Determine the (X, Y) coordinate at the center of the cell enclosing the given text.  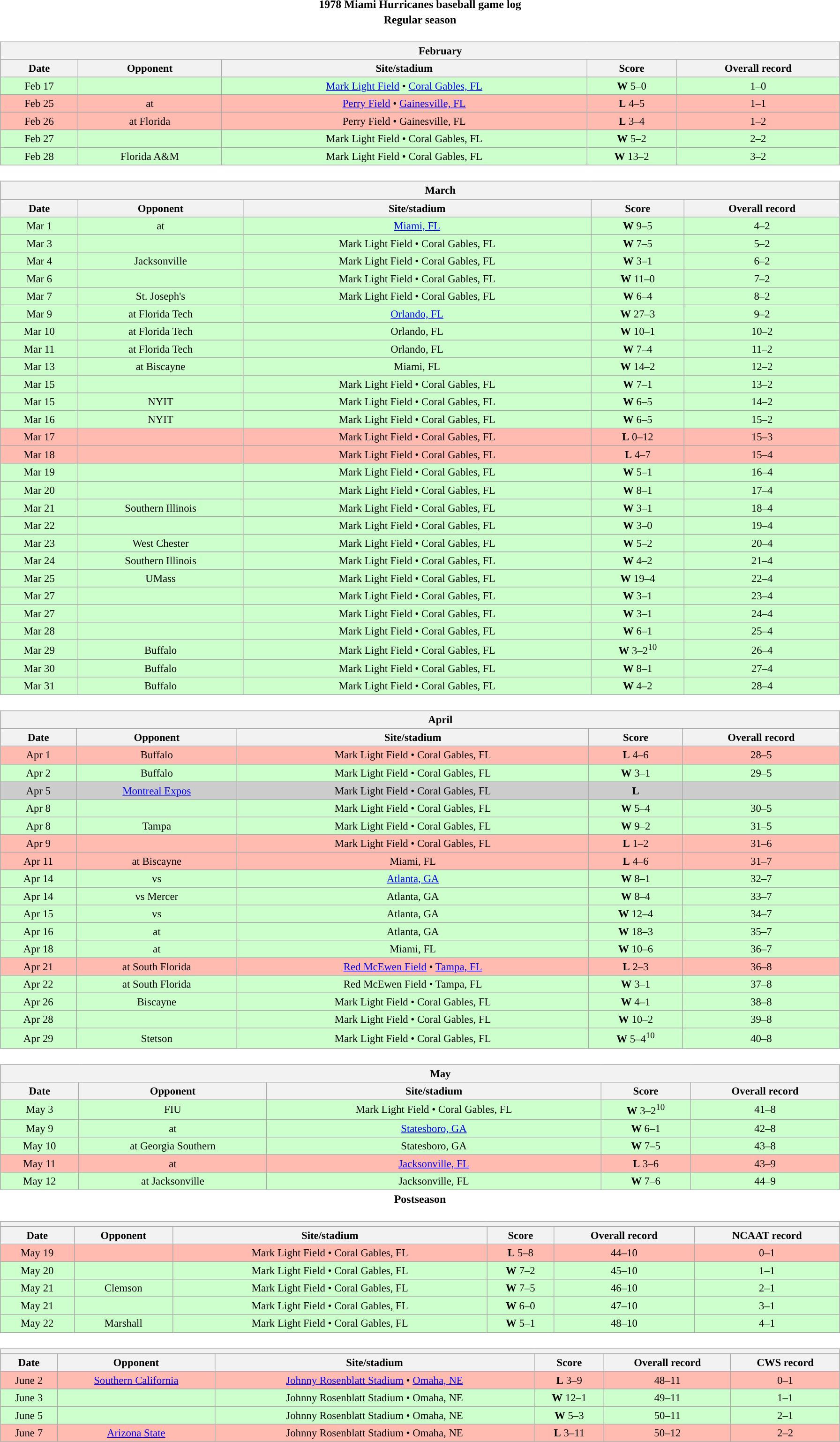
37–8 (761, 984)
L 3–6 (646, 1163)
May 12 (39, 1181)
W 10–1 (637, 332)
February (420, 51)
May 11 (39, 1163)
Arizona State (136, 1433)
Florida A&M (150, 157)
May 22 (37, 1323)
28–5 (761, 755)
W 8–4 (636, 896)
at Florida (150, 121)
Mar 18 (39, 455)
June 5 (29, 1415)
41–8 (765, 1110)
Mar 20 (39, 490)
Apr 1 (38, 755)
Mar 7 (39, 296)
W 10–6 (636, 949)
Mar 10 (39, 332)
38–8 (761, 1002)
June 2 (29, 1380)
13–2 (762, 384)
May 20 (37, 1271)
Mar 16 (39, 420)
Montreal Expos (157, 791)
22–4 (762, 578)
9–2 (762, 314)
27–4 (762, 669)
34–7 (761, 914)
11–2 (762, 349)
Jacksonville (161, 261)
W 13–2 (632, 157)
W 5–0 (632, 86)
W 3–0 (637, 525)
43–8 (765, 1146)
Mar 25 (39, 578)
35–7 (761, 931)
March (420, 190)
W 14–2 (637, 367)
June 7 (29, 1433)
29–5 (761, 773)
36–8 (761, 967)
L 3–9 (569, 1380)
Mar 11 (39, 349)
Apr 16 (38, 931)
Apr 29 (38, 1038)
Tampa (157, 826)
20–4 (762, 543)
UMass (161, 578)
10–2 (762, 332)
Clemson (123, 1288)
24–4 (762, 613)
W 10–2 (636, 1019)
43–9 (765, 1163)
W 7–4 (637, 349)
W 5–410 (636, 1038)
W 6–0 (520, 1306)
Stetson (157, 1038)
Mar 29 (39, 649)
39–8 (761, 1019)
49–11 (667, 1397)
6–2 (762, 261)
15–4 (762, 455)
18–4 (762, 508)
12–2 (762, 367)
Mar 30 (39, 669)
W 19–4 (637, 578)
Marshall (123, 1323)
42–8 (765, 1128)
Mar 1 (39, 226)
Mar 13 (39, 367)
W 5–3 (569, 1415)
45–10 (624, 1271)
L 2–3 (636, 967)
33–7 (761, 896)
36–7 (761, 949)
Biscayne (157, 1002)
19–4 (762, 525)
4–2 (762, 226)
Apr 2 (38, 773)
L 5–8 (520, 1253)
W 6–4 (637, 296)
May 10 (39, 1146)
Southern California (136, 1380)
3–1 (767, 1306)
Mar 28 (39, 631)
1–0 (758, 86)
W 11–0 (637, 279)
Apr 15 (38, 914)
Feb 28 (39, 157)
Apr 21 (38, 967)
15–2 (762, 420)
Apr 5 (38, 791)
44–10 (624, 1253)
1–2 (758, 121)
Mar 4 (39, 261)
17–4 (762, 490)
W 7–6 (646, 1181)
31–7 (761, 861)
Feb 25 (39, 104)
7–2 (762, 279)
21–4 (762, 560)
3–2 (758, 157)
W 27–3 (637, 314)
Apr 9 (38, 843)
W 18–3 (636, 931)
W 7–2 (520, 1271)
W 7–1 (637, 384)
44–9 (765, 1181)
June 3 (29, 1397)
at Jacksonville (172, 1181)
NCAAT record (767, 1235)
CWS record (785, 1362)
W 12–1 (569, 1397)
May 9 (39, 1128)
Mar 23 (39, 543)
Mar 6 (39, 279)
FIU (172, 1110)
15–3 (762, 437)
May 19 (37, 1253)
St. Joseph's (161, 296)
Apr 18 (38, 949)
Mar 21 (39, 508)
Apr 28 (38, 1019)
May (420, 1073)
Apr 11 (38, 861)
Apr 22 (38, 984)
vs Mercer (157, 896)
32–7 (761, 879)
4–1 (767, 1323)
Mar 3 (39, 243)
30–5 (761, 808)
West Chester (161, 543)
26–4 (762, 649)
L 4–5 (632, 104)
46–10 (624, 1288)
8–2 (762, 296)
Mar 19 (39, 472)
31–6 (761, 843)
50–12 (667, 1433)
Feb 17 (39, 86)
47–10 (624, 1306)
L 0–12 (637, 437)
W 5–4 (636, 808)
April (420, 720)
at Georgia Southern (172, 1146)
48–11 (667, 1380)
L (636, 791)
14–2 (762, 402)
Feb 26 (39, 121)
25–4 (762, 631)
L 1–2 (636, 843)
W 9–2 (636, 826)
Mar 31 (39, 686)
L 3–4 (632, 121)
28–4 (762, 686)
Mar 22 (39, 525)
Mar 17 (39, 437)
Mar 9 (39, 314)
48–10 (624, 1323)
W 4–1 (636, 1002)
16–4 (762, 472)
Feb 27 (39, 139)
May 3 (39, 1110)
50–11 (667, 1415)
W 9–5 (637, 226)
40–8 (761, 1038)
5–2 (762, 243)
Apr 26 (38, 1002)
23–4 (762, 596)
Mar 24 (39, 560)
L 3–11 (569, 1433)
W 12–4 (636, 914)
31–5 (761, 826)
L 4–7 (637, 455)
